For the text-containing cell, return its midpoint in [x, y] coordinate format. 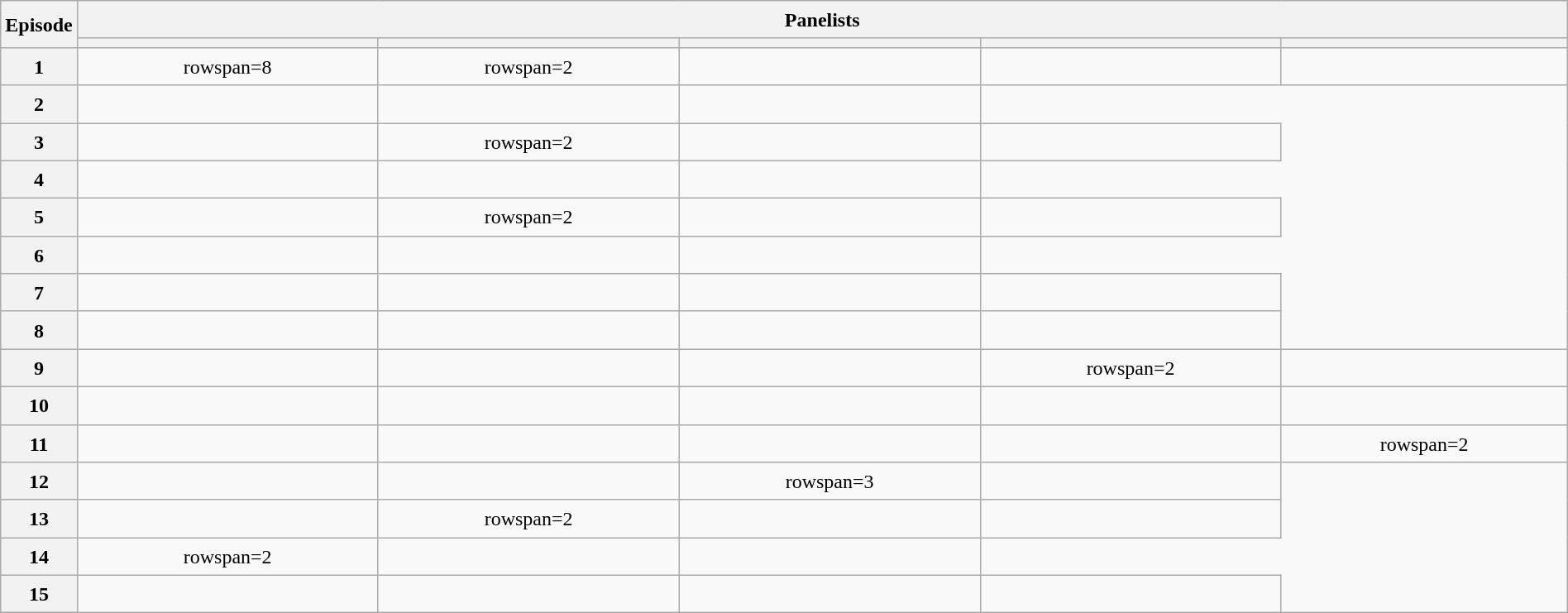
12 [39, 481]
1 [39, 66]
rowspan=8 [227, 66]
rowspan=3 [829, 481]
3 [39, 141]
15 [39, 594]
10 [39, 405]
6 [39, 255]
7 [39, 293]
Panelists [822, 20]
14 [39, 557]
13 [39, 519]
11 [39, 443]
2 [39, 104]
5 [39, 218]
Episode [39, 25]
8 [39, 330]
4 [39, 180]
9 [39, 368]
